Pinpoint the cell where the given text exists, returning its [x, y] midpoint coordinate. 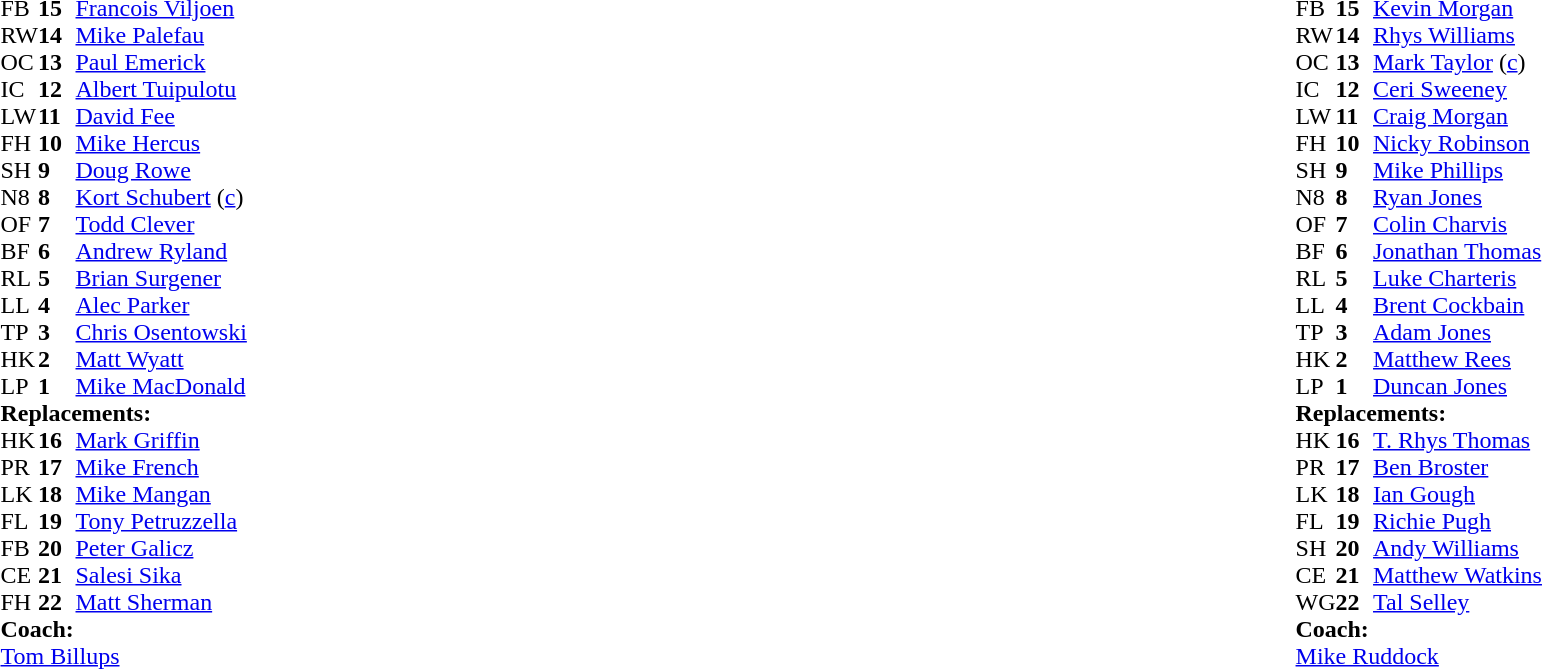
Matthew Rees [1458, 360]
Kort Schubert (c) [162, 198]
Mark Griffin [162, 440]
Andrew Ryland [162, 252]
Paul Emerick [162, 62]
Mike MacDonald [162, 386]
Brian Surgener [162, 278]
FB [19, 548]
Tony Petruzzella [162, 522]
Rhys Williams [1458, 36]
Mike Hercus [162, 144]
Alec Parker [162, 306]
Ryan Jones [1458, 198]
Andy Williams [1458, 548]
Todd Clever [162, 224]
Duncan Jones [1458, 386]
Brent Cockbain [1458, 306]
Mike French [162, 468]
Albert Tuipulotu [162, 90]
Luke Charteris [1458, 278]
Salesi Sika [162, 576]
Ceri Sweeney [1458, 90]
Mike Mangan [162, 494]
Doug Rowe [162, 170]
Matt Sherman [162, 602]
Mike Phillips [1458, 170]
Colin Charvis [1458, 224]
Ben Broster [1458, 468]
Tal Selley [1458, 602]
Mike Ruddock [1419, 656]
Mark Taylor (c) [1458, 62]
Ian Gough [1458, 494]
David Fee [162, 116]
Matt Wyatt [162, 360]
T. Rhys Thomas [1458, 440]
Tom Billups [123, 656]
Nicky Robinson [1458, 144]
Craig Morgan [1458, 116]
WG [1316, 602]
Peter Galicz [162, 548]
Chris Osentowski [162, 332]
Mike Palefau [162, 36]
Richie Pugh [1458, 522]
Matthew Watkins [1458, 576]
Jonathan Thomas [1458, 252]
Adam Jones [1458, 332]
